Detect which cell encompasses the target text, then output its (x, y) center coordinate. 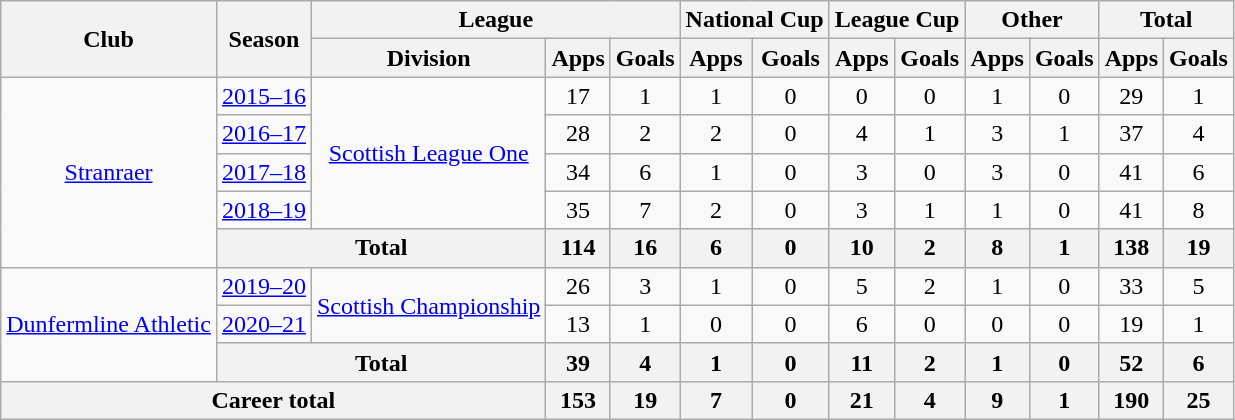
Scottish Championship (428, 305)
Club (109, 39)
League Cup (897, 20)
2015–16 (264, 96)
35 (578, 210)
2020–21 (264, 324)
10 (862, 248)
Scottish League One (428, 153)
114 (578, 248)
11 (862, 362)
2018–19 (264, 210)
16 (645, 248)
37 (1131, 134)
Career total (274, 400)
2017–18 (264, 172)
Season (264, 39)
138 (1131, 248)
17 (578, 96)
13 (578, 324)
25 (1199, 400)
52 (1131, 362)
National Cup (754, 20)
39 (578, 362)
Other (1032, 20)
9 (997, 400)
Division (428, 58)
190 (1131, 400)
29 (1131, 96)
34 (578, 172)
26 (578, 286)
33 (1131, 286)
2016–17 (264, 134)
21 (862, 400)
League (496, 20)
Dunfermline Athletic (109, 324)
28 (578, 134)
Stranraer (109, 172)
2019–20 (264, 286)
153 (578, 400)
